Provide the (x, y) coordinate of the cell's center where the given text is located.  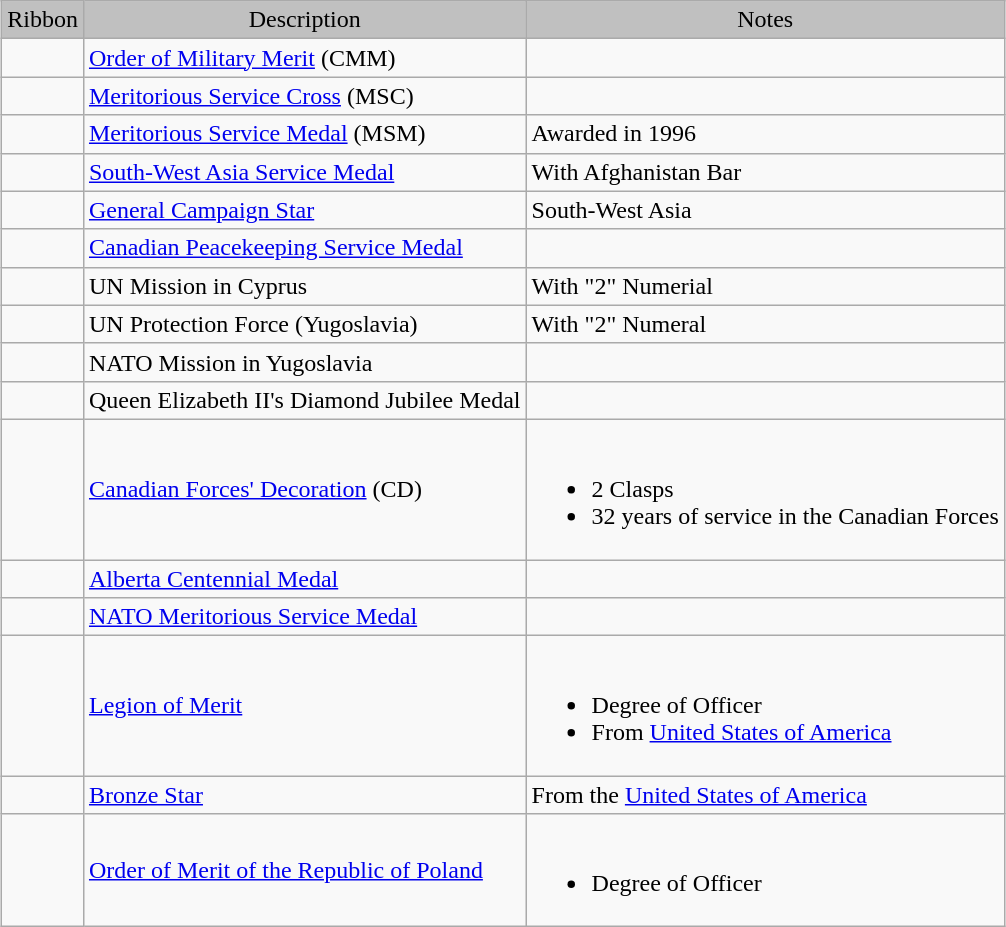
Degree of Officer (765, 870)
South-West Asia Service Medal (304, 172)
Alberta Centennial Medal (304, 579)
Ribbon (43, 20)
Canadian Peacekeeping Service Medal (304, 248)
Meritorious Service Medal (MSM) (304, 134)
With Afghanistan Bar (765, 172)
Notes (765, 20)
Legion of Merit (304, 706)
General Campaign Star (304, 210)
NATO Meritorious Service Medal (304, 617)
UN Mission in Cyprus (304, 286)
Degree of OfficerFrom United States of America (765, 706)
South-West Asia (765, 210)
Bronze Star (304, 795)
Canadian Forces' Decoration (CD) (304, 489)
Awarded in 1996 (765, 134)
Order of Military Merit (CMM) (304, 58)
With "2" Numerial (765, 286)
Meritorious Service Cross (MSC) (304, 96)
Description (304, 20)
2 Clasps32 years of service in the Canadian Forces (765, 489)
UN Protection Force (Yugoslavia) (304, 324)
Order of Merit of the Republic of Poland (304, 870)
From the United States of America (765, 795)
Queen Elizabeth II's Diamond Jubilee Medal (304, 400)
With "2" Numeral (765, 324)
NATO Mission in Yugoslavia (304, 362)
